Output the (x, y) coordinate of the center of the cell containing the given text.  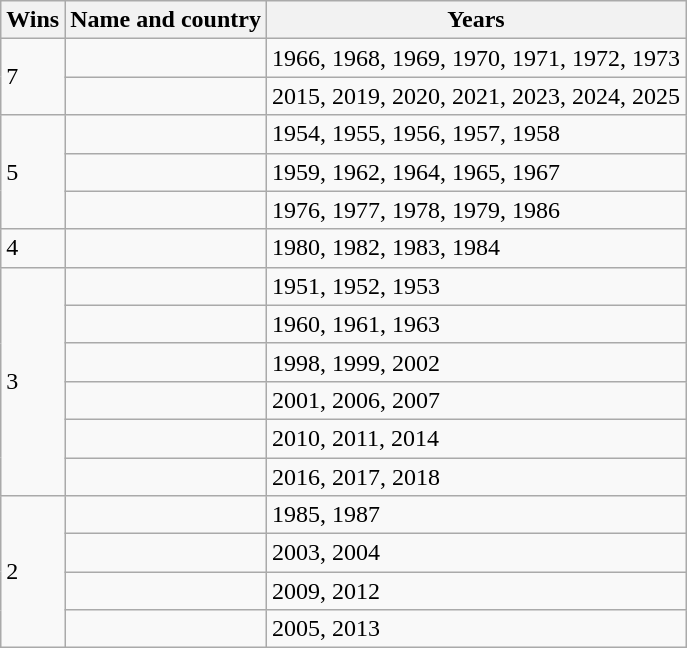
Years (476, 20)
1960, 1961, 1963 (476, 324)
1966, 1968, 1969, 1970, 1971, 1972, 1973 (476, 58)
2005, 2013 (476, 629)
Wins (33, 20)
2009, 2012 (476, 591)
2003, 2004 (476, 553)
1959, 1962, 1964, 1965, 1967 (476, 172)
1985, 1987 (476, 515)
2015, 2019, 2020, 2021, 2023, 2024, 2025 (476, 96)
1980, 1982, 1983, 1984 (476, 248)
2010, 2011, 2014 (476, 438)
1954, 1955, 1956, 1957, 1958 (476, 134)
1998, 1999, 2002 (476, 362)
2 (33, 572)
1951, 1952, 1953 (476, 286)
4 (33, 248)
2001, 2006, 2007 (476, 400)
3 (33, 381)
2016, 2017, 2018 (476, 477)
1976, 1977, 1978, 1979, 1986 (476, 210)
7 (33, 77)
5 (33, 172)
Name and country (166, 20)
